Search for the cell housing the specified text and yield its (x, y) center coordinate. 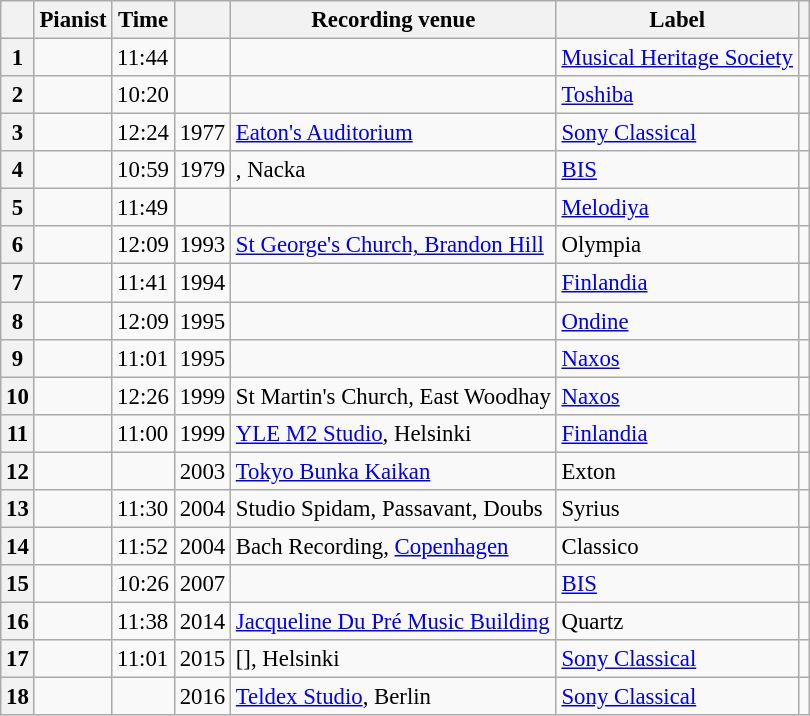
Ondine (677, 321)
3 (18, 133)
Exton (677, 471)
Toshiba (677, 95)
2014 (202, 621)
12 (18, 471)
Studio Spidam, Passavant, Doubs (393, 509)
8 (18, 321)
7 (18, 283)
11 (18, 433)
12:24 (144, 133)
Olympia (677, 245)
YLE M2 Studio, Helsinki (393, 433)
15 (18, 584)
5 (18, 208)
9 (18, 358)
1979 (202, 170)
Melodiya (677, 208)
, Nacka (393, 170)
Classico (677, 546)
14 (18, 546)
Jacqueline Du Pré Music Building (393, 621)
Bach Recording, Copenhagen (393, 546)
1994 (202, 283)
1993 (202, 245)
12:26 (144, 396)
Syrius (677, 509)
18 (18, 697)
Quartz (677, 621)
2 (18, 95)
11:49 (144, 208)
Tokyo Bunka Kaikan (393, 471)
St George's Church, Brandon Hill (393, 245)
Time (144, 20)
Label (677, 20)
6 (18, 245)
1977 (202, 133)
16 (18, 621)
13 (18, 509)
11:44 (144, 58)
10:26 (144, 584)
11:30 (144, 509)
11:41 (144, 283)
Eaton's Auditorium (393, 133)
2015 (202, 659)
2003 (202, 471)
11:38 (144, 621)
4 (18, 170)
10:20 (144, 95)
10:59 (144, 170)
2016 (202, 697)
1 (18, 58)
10 (18, 396)
2007 (202, 584)
Recording venue (393, 20)
11:00 (144, 433)
Musical Heritage Society (677, 58)
11:52 (144, 546)
Pianist (73, 20)
St Martin's Church, East Woodhay (393, 396)
Teldex Studio, Berlin (393, 697)
[], Helsinki (393, 659)
17 (18, 659)
